From the cell containing the given text, extract its center point as (X, Y) coordinate. 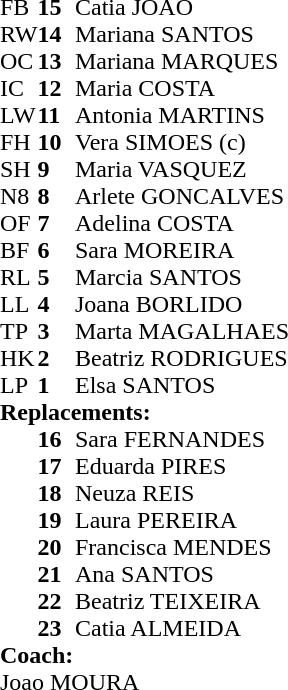
OF (19, 224)
19 (57, 520)
RW (19, 34)
22 (57, 602)
TP (19, 332)
OC (19, 62)
6 (57, 250)
4 (57, 304)
21 (57, 574)
LL (19, 304)
9 (57, 170)
FH (19, 142)
LW (19, 116)
RL (19, 278)
HK (19, 358)
10 (57, 142)
5 (57, 278)
7 (57, 224)
13 (57, 62)
17 (57, 466)
2 (57, 358)
3 (57, 332)
1 (57, 386)
20 (57, 548)
12 (57, 88)
BF (19, 250)
N8 (19, 196)
SH (19, 170)
8 (57, 196)
IC (19, 88)
LP (19, 386)
11 (57, 116)
14 (57, 34)
16 (57, 440)
23 (57, 628)
18 (57, 494)
